Extract the [X, Y] coordinate from the center of the cell holding the provided text.  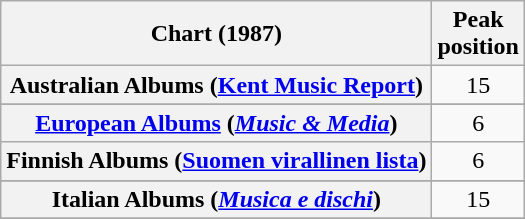
Australian Albums (Kent Music Report) [216, 85]
European Albums (Music & Media) [216, 123]
Chart (1987) [216, 34]
Peakposition [478, 34]
Finnish Albums (Suomen virallinen lista) [216, 161]
Italian Albums (Musica e dischi) [216, 199]
